Provide the [x, y] coordinate of the cell's center where the given text is located.  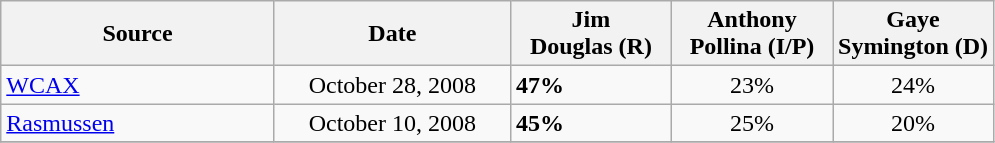
20% [912, 123]
25% [752, 123]
WCAX [138, 85]
Rasmussen [138, 123]
Source [138, 34]
47% [590, 85]
23% [752, 85]
45% [590, 123]
Date [392, 34]
GayeSymington (D) [912, 34]
24% [912, 85]
AnthonyPollina (I/P) [752, 34]
JimDouglas (R) [590, 34]
October 10, 2008 [392, 123]
October 28, 2008 [392, 85]
